Provide the (X, Y) coordinate of the cell's center where the given text is located.  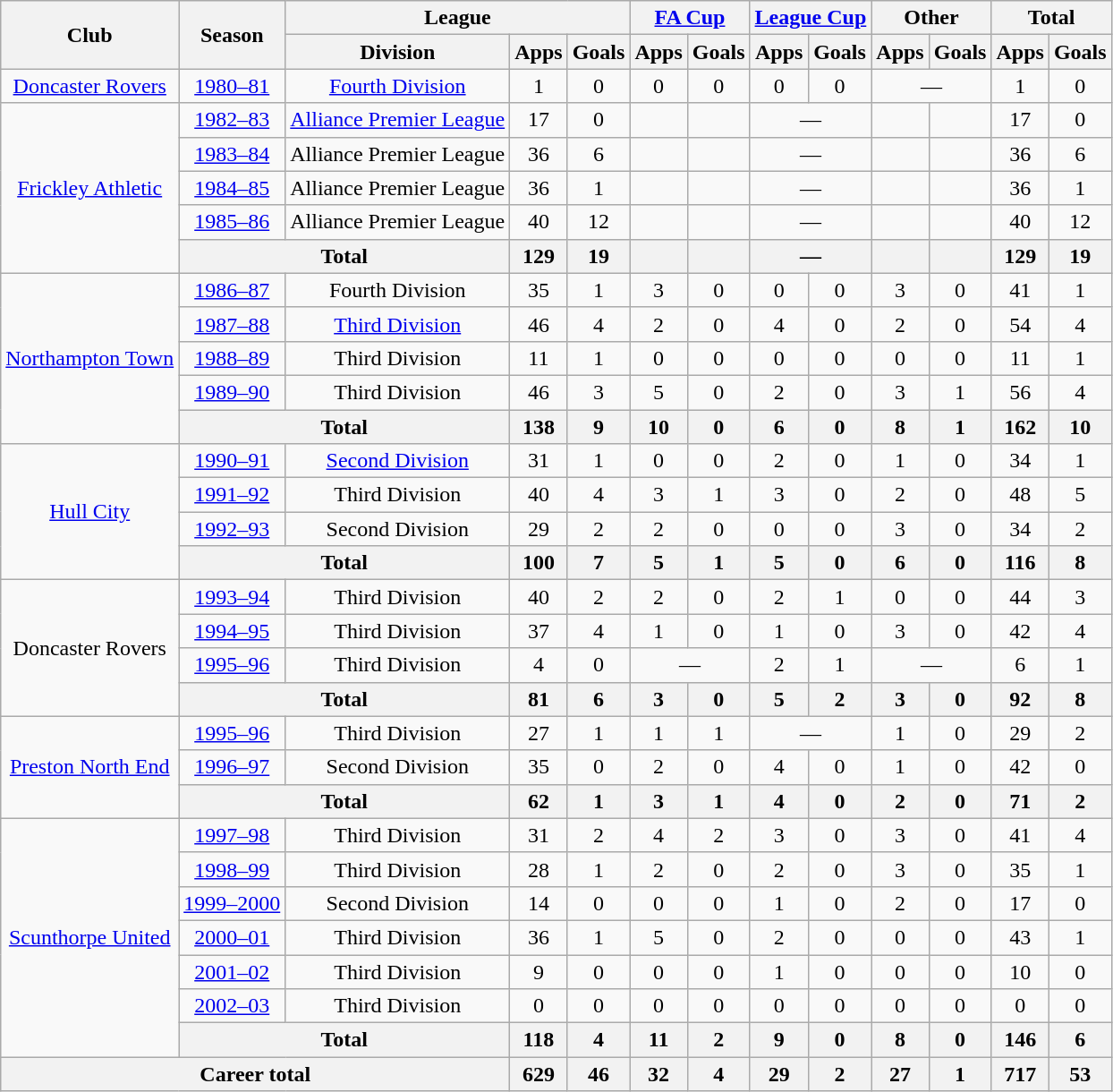
48 (1020, 495)
28 (539, 869)
1992–93 (233, 529)
1986–87 (233, 290)
1983–84 (233, 154)
1999–2000 (233, 903)
1994–95 (233, 631)
146 (1020, 1040)
Hull City (89, 512)
100 (539, 563)
1987–88 (233, 324)
62 (539, 801)
Season (233, 35)
2002–03 (233, 1006)
Career total (256, 1074)
1989–90 (233, 392)
7 (599, 563)
43 (1020, 937)
Scunthorpe United (89, 937)
1997–98 (233, 835)
717 (1020, 1074)
1996–97 (233, 767)
2001–02 (233, 971)
Northampton Town (89, 358)
1984–85 (233, 188)
81 (539, 699)
162 (1020, 427)
Other (931, 18)
League (458, 18)
1993–94 (233, 597)
2000–01 (233, 937)
Preston North End (89, 767)
1991–92 (233, 495)
League Cup (811, 18)
629 (539, 1074)
71 (1020, 801)
54 (1020, 324)
1985–86 (233, 222)
1982–83 (233, 120)
32 (658, 1074)
92 (1020, 699)
Frickley Athletic (89, 188)
44 (1020, 597)
14 (539, 903)
118 (539, 1040)
Club (89, 35)
Division (397, 52)
138 (539, 427)
1998–99 (233, 869)
1990–91 (233, 461)
FA Cup (690, 18)
1980–81 (233, 86)
116 (1020, 563)
37 (539, 631)
56 (1020, 392)
53 (1080, 1074)
1988–89 (233, 358)
